Return the (X, Y) coordinate for the center point of the cell that contains the specified text.  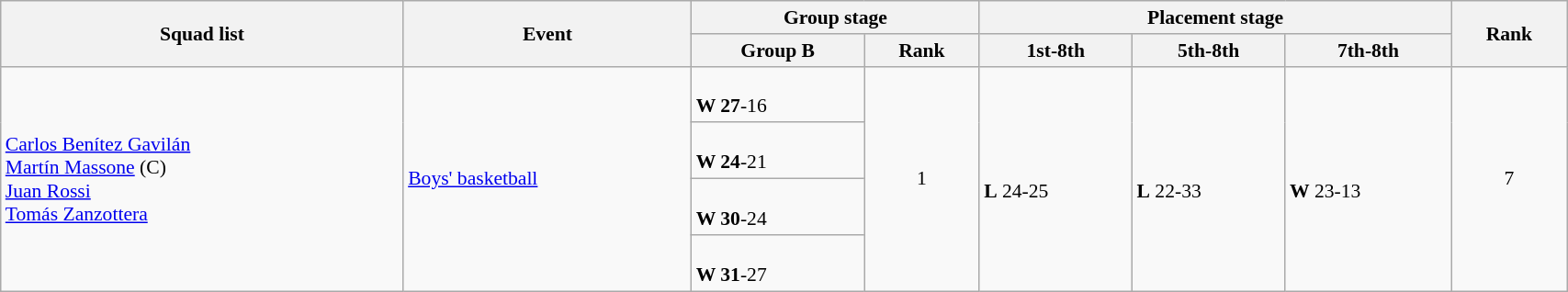
7th-8th (1369, 51)
Carlos Benítez GavilánMartín Massone (C)Juan RossiTomás Zanzottera (202, 178)
W 24-21 (778, 151)
5th-8th (1208, 51)
1 (922, 178)
Placement stage (1215, 17)
1st-8th (1055, 51)
Event (547, 33)
Boys' basketball (547, 178)
L 24-25 (1055, 178)
W 23-13 (1369, 178)
Squad list (202, 33)
W 30-24 (778, 208)
Group stage (836, 17)
L 22-33 (1208, 178)
7 (1509, 178)
W 31-27 (778, 263)
Group B (778, 51)
W 27-16 (778, 94)
